Detect which cell encompasses the target text, then output its (X, Y) center coordinate. 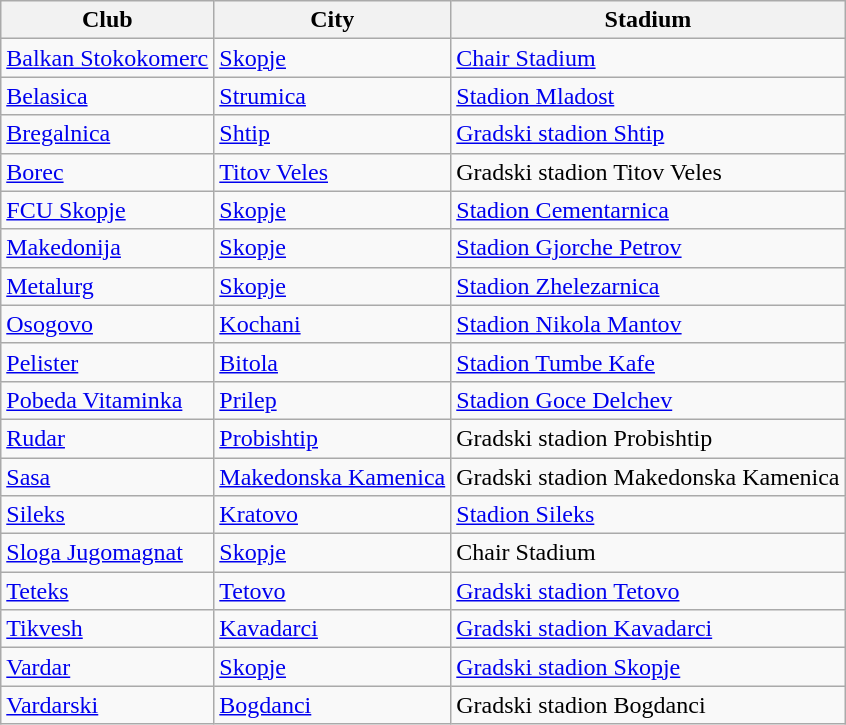
Stadion Mladost (648, 96)
Prilep (332, 400)
Sloga Jugomagnat (108, 553)
Metalurg (108, 286)
Probishtip (332, 438)
City (332, 20)
Makedonska Kamenica (332, 477)
Gradski stadion Bogdanci (648, 705)
Belasica (108, 96)
Gradski stadion Probishtip (648, 438)
Tikvesh (108, 629)
Kratovo (332, 515)
Strumica (332, 96)
Stadion Sileks (648, 515)
Pelister (108, 362)
Shtip (332, 134)
Titov Veles (332, 172)
Gradski stadion Shtip (648, 134)
Gradski stadion Makedonska Kamenica (648, 477)
Borec (108, 172)
Stadion Tumbe Kafe (648, 362)
Gradski stadion Tetovo (648, 591)
Kavadarci (332, 629)
Teteks (108, 591)
Balkan Stokokomerc (108, 58)
Gradski stadion Skopje (648, 667)
Vardarski (108, 705)
Bitola (332, 362)
Vardar (108, 667)
Sasa (108, 477)
Club (108, 20)
Sileks (108, 515)
Makedonija (108, 248)
Tetovo (332, 591)
Bogdanci (332, 705)
FCU Skopje (108, 210)
Stadion Cementarnica (648, 210)
Stadion Goce Delchev (648, 400)
Rudar (108, 438)
Bregalnica (108, 134)
Stadium (648, 20)
Gradski stadion Kavadarci (648, 629)
Stadion Nikola Mantov (648, 324)
Gradski stadion Titov Veles (648, 172)
Stadion Gjorche Petrov (648, 248)
Stadion Zhelezarnica (648, 286)
Pobeda Vitaminka (108, 400)
Osogovo (108, 324)
Kochani (332, 324)
